Locate the cell with the specified text and output its [X, Y] center coordinate. 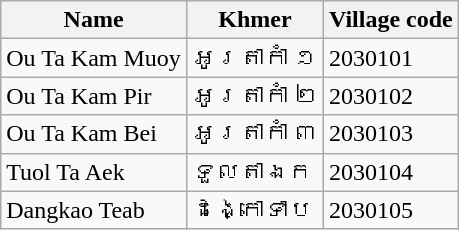
2030104 [390, 172]
អូរតាកាំ ១ [254, 58]
ដង្កោទាប [254, 210]
Tuol Ta Aek [94, 172]
ទួលតាឯក [254, 172]
អូរតាកាំ ២ [254, 96]
Ou Ta Kam Pir [94, 96]
2030105 [390, 210]
Village code [390, 20]
Dangkao Teab [94, 210]
2030103 [390, 134]
2030102 [390, 96]
Name [94, 20]
Ou Ta Kam Muoy [94, 58]
Khmer [254, 20]
Ou Ta Kam Bei [94, 134]
អូរតាកាំ ៣ [254, 134]
2030101 [390, 58]
